Return [X, Y] of the center of cell containing provided text 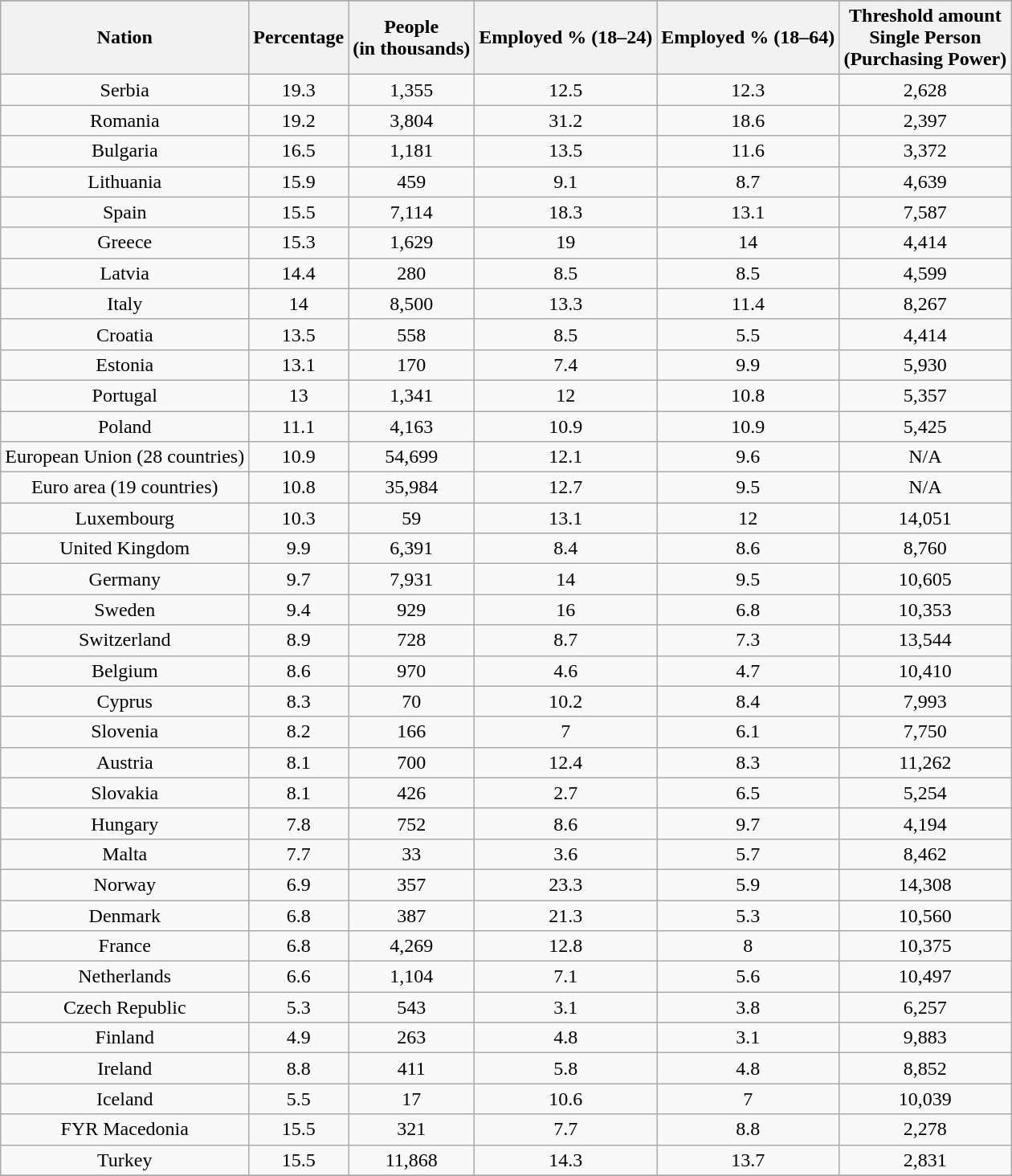
166 [411, 732]
459 [411, 182]
13.3 [565, 304]
700 [411, 762]
11.6 [749, 151]
8,462 [925, 854]
5,357 [925, 395]
France [125, 946]
4,194 [925, 823]
Estonia [125, 365]
19.3 [299, 90]
8,267 [925, 304]
Nation [125, 38]
59 [411, 518]
4.7 [749, 671]
10.6 [565, 1099]
1,341 [411, 395]
6,257 [925, 1007]
1,629 [411, 243]
31.2 [565, 120]
People(in thousands) [411, 38]
Portugal [125, 395]
10,375 [925, 946]
9.6 [749, 457]
543 [411, 1007]
13 [299, 395]
4,599 [925, 273]
426 [411, 793]
Cyprus [125, 701]
Threshold amountSingle Person(Purchasing Power) [925, 38]
7.1 [565, 977]
13.7 [749, 1160]
6,391 [411, 549]
5.6 [749, 977]
14.4 [299, 273]
Germany [125, 579]
558 [411, 334]
18.3 [565, 212]
6.1 [749, 732]
Employed % (18–64) [749, 38]
Euro area (19 countries) [125, 488]
16.5 [299, 151]
United Kingdom [125, 549]
Employed % (18–24) [565, 38]
8,760 [925, 549]
5.9 [749, 884]
12.8 [565, 946]
Netherlands [125, 977]
12.7 [565, 488]
10.3 [299, 518]
280 [411, 273]
Malta [125, 854]
357 [411, 884]
19.2 [299, 120]
19 [565, 243]
1,181 [411, 151]
23.3 [565, 884]
8.9 [299, 640]
14.3 [565, 1160]
2,278 [925, 1129]
33 [411, 854]
7,114 [411, 212]
11,262 [925, 762]
Norway [125, 884]
Croatia [125, 334]
7,993 [925, 701]
387 [411, 915]
9.4 [299, 610]
2,397 [925, 120]
1,355 [411, 90]
6.5 [749, 793]
18.6 [749, 120]
70 [411, 701]
8 [749, 946]
Percentage [299, 38]
10,039 [925, 1099]
Czech Republic [125, 1007]
8,852 [925, 1068]
21.3 [565, 915]
2,628 [925, 90]
3,804 [411, 120]
12.1 [565, 457]
15.3 [299, 243]
5,930 [925, 365]
Romania [125, 120]
Italy [125, 304]
4,163 [411, 427]
411 [411, 1068]
170 [411, 365]
Latvia [125, 273]
7.4 [565, 365]
16 [565, 610]
12.4 [565, 762]
10,353 [925, 610]
4,269 [411, 946]
35,984 [411, 488]
5,254 [925, 793]
2.7 [565, 793]
Bulgaria [125, 151]
8,500 [411, 304]
Finland [125, 1038]
728 [411, 640]
Hungary [125, 823]
Poland [125, 427]
1,104 [411, 977]
8.2 [299, 732]
6.9 [299, 884]
7.3 [749, 640]
4,639 [925, 182]
2,831 [925, 1160]
10,560 [925, 915]
12.5 [565, 90]
7,931 [411, 579]
7,750 [925, 732]
54,699 [411, 457]
13,544 [925, 640]
263 [411, 1038]
6.6 [299, 977]
Iceland [125, 1099]
Turkey [125, 1160]
Luxembourg [125, 518]
3,372 [925, 151]
752 [411, 823]
4.6 [565, 671]
4.9 [299, 1038]
European Union (28 countries) [125, 457]
10,605 [925, 579]
Belgium [125, 671]
11.1 [299, 427]
10.2 [565, 701]
3.6 [565, 854]
7,587 [925, 212]
3.8 [749, 1007]
14,308 [925, 884]
Ireland [125, 1068]
11.4 [749, 304]
5.8 [565, 1068]
321 [411, 1129]
Greece [125, 243]
Sweden [125, 610]
Spain [125, 212]
Denmark [125, 915]
5,425 [925, 427]
17 [411, 1099]
15.9 [299, 182]
10,410 [925, 671]
970 [411, 671]
9,883 [925, 1038]
11,868 [411, 1160]
Lithuania [125, 182]
FYR Macedonia [125, 1129]
10,497 [925, 977]
Slovenia [125, 732]
Austria [125, 762]
Slovakia [125, 793]
14,051 [925, 518]
9.1 [565, 182]
7.8 [299, 823]
5.7 [749, 854]
12.3 [749, 90]
929 [411, 610]
Serbia [125, 90]
Switzerland [125, 640]
